Scan for the cell matching the given text and deliver its (x, y) coordinate at center. 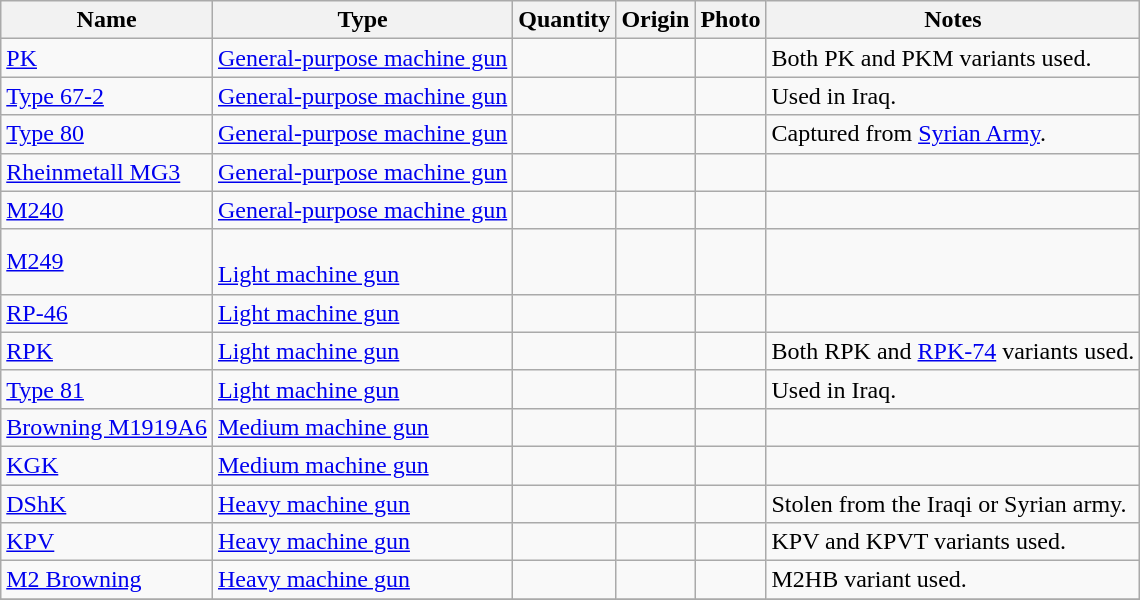
Origin (656, 20)
Quantity (564, 20)
Stolen from the Iraqi or Syrian army. (953, 503)
RP-46 (107, 313)
Rheinmetall MG3 (107, 172)
KGK (107, 465)
Both RPK and RPK-74 variants used. (953, 351)
Type 67-2 (107, 96)
Browning M1919A6 (107, 427)
M2HB variant used. (953, 580)
Type (362, 20)
Type 81 (107, 389)
Captured from Syrian Army. (953, 134)
Both PK and PKM variants used. (953, 58)
Photo (730, 20)
M2 Browning (107, 580)
KPV and KPVT variants used. (953, 542)
Type 80 (107, 134)
KPV (107, 542)
RPK (107, 351)
M249 (107, 262)
Name (107, 20)
Notes (953, 20)
M240 (107, 210)
DShK (107, 503)
PK (107, 58)
